Find where the given text appears and provide that cell's center as (X, Y) coordinate. 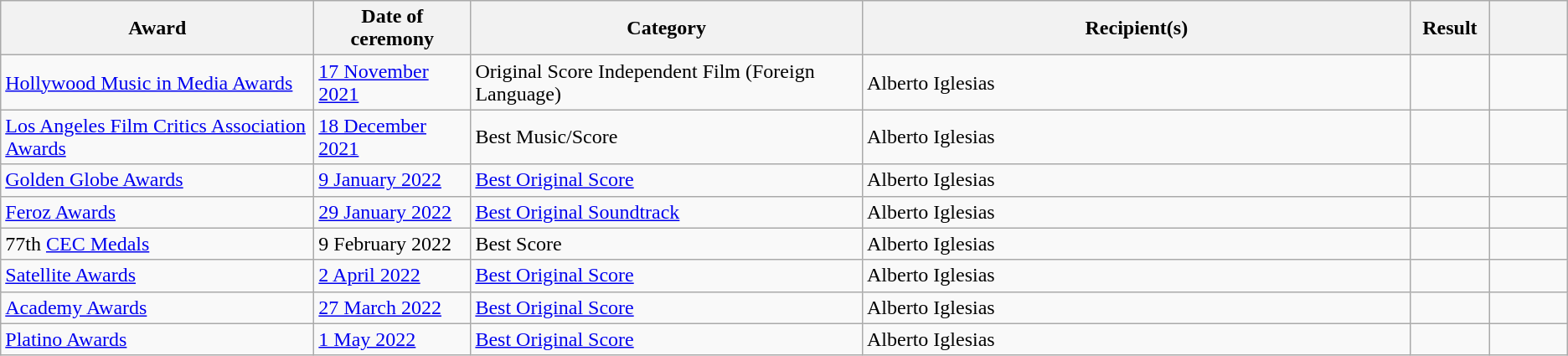
Hollywood Music in Media Awards (157, 82)
9 February 2022 (392, 244)
Original Score Independent Film (Foreign Language) (667, 82)
9 January 2022 (392, 180)
Academy Awards (157, 307)
Award (157, 28)
Result (1450, 28)
Los Angeles Film Critics Association Awards (157, 137)
2 April 2022 (392, 276)
27 March 2022 (392, 307)
Date of ceremony (392, 28)
1 May 2022 (392, 339)
29 January 2022 (392, 212)
Golden Globe Awards (157, 180)
Platino Awards (157, 339)
18 December 2021 (392, 137)
Category (667, 28)
Best Score (667, 244)
Feroz Awards (157, 212)
77th CEC Medals (157, 244)
17 November 2021 (392, 82)
Recipient(s) (1136, 28)
Satellite Awards (157, 276)
Best Original Soundtrack (667, 212)
Best Music/Score (667, 137)
